Return the (X, Y) coordinate for the center point of the cell that contains the specified text.  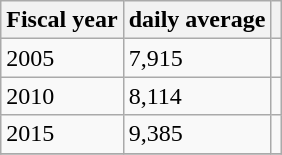
8,114 (197, 96)
daily average (197, 20)
9,385 (197, 134)
2010 (62, 96)
2015 (62, 134)
Fiscal year (62, 20)
7,915 (197, 58)
2005 (62, 58)
